Extract the [X, Y] coordinate from the center of the cell holding the provided text.  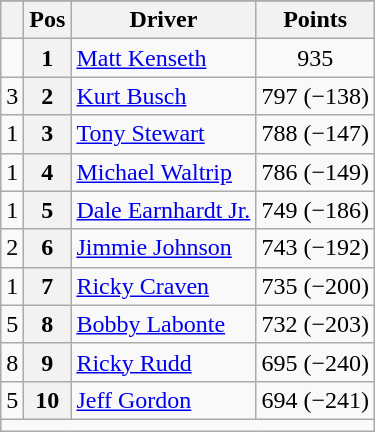
Tony Stewart [164, 134]
4 [48, 172]
935 [316, 58]
Kurt Busch [164, 96]
797 (−138) [316, 96]
743 (−192) [316, 248]
786 (−149) [316, 172]
Ricky Rudd [164, 362]
788 (−147) [316, 134]
Michael Waltrip [164, 172]
695 (−240) [316, 362]
694 (−241) [316, 400]
Jeff Gordon [164, 400]
7 [48, 286]
Bobby Labonte [164, 324]
Driver [164, 20]
Ricky Craven [164, 286]
Matt Kenseth [164, 58]
6 [48, 248]
Points [316, 20]
Dale Earnhardt Jr. [164, 210]
Jimmie Johnson [164, 248]
10 [48, 400]
732 (−203) [316, 324]
749 (−186) [316, 210]
9 [48, 362]
735 (−200) [316, 286]
Pos [48, 20]
